Search for the cell housing the specified text and yield its (x, y) center coordinate. 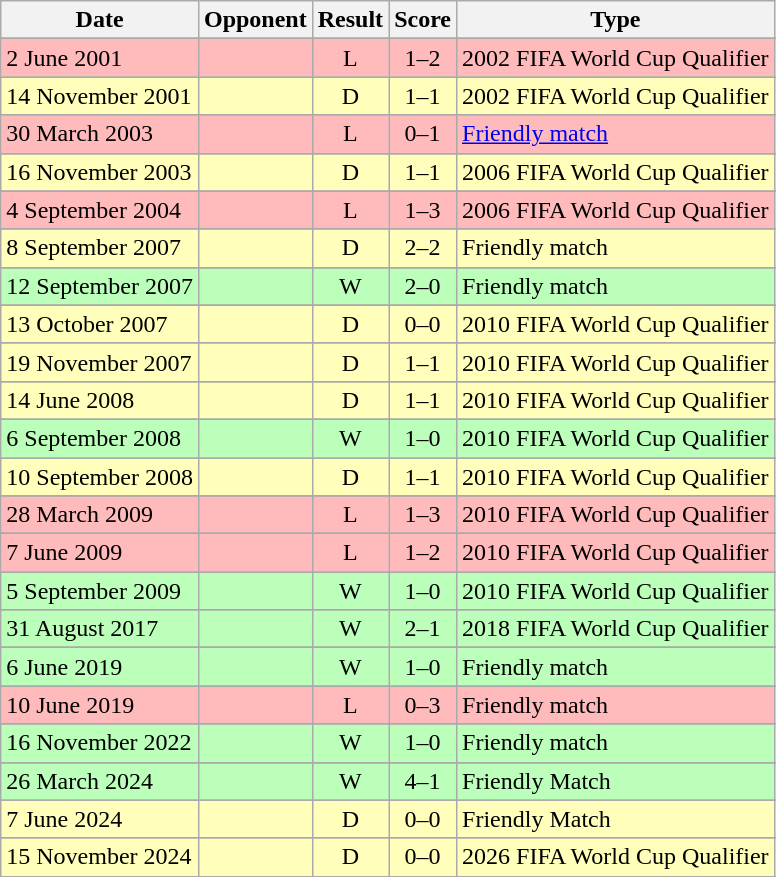
4 September 2004 (100, 210)
16 November 2003 (100, 172)
10 June 2019 (100, 705)
0–1 (423, 134)
2026 FIFA World Cup Qualifier (616, 857)
31 August 2017 (100, 629)
30 March 2003 (100, 134)
2018 FIFA World Cup Qualifier (616, 629)
14 November 2001 (100, 96)
Result (350, 20)
5 September 2009 (100, 591)
7 June 2009 (100, 553)
7 June 2024 (100, 819)
16 November 2022 (100, 743)
0–3 (423, 705)
Type (616, 20)
6 September 2008 (100, 438)
2–1 (423, 629)
28 March 2009 (100, 515)
13 October 2007 (100, 324)
4–1 (423, 781)
14 June 2008 (100, 400)
Score (423, 20)
12 September 2007 (100, 286)
26 March 2024 (100, 781)
8 September 2007 (100, 248)
6 June 2019 (100, 667)
19 November 2007 (100, 362)
Opponent (255, 20)
2–2 (423, 248)
Date (100, 20)
15 November 2024 (100, 857)
2–0 (423, 286)
10 September 2008 (100, 477)
2 June 2001 (100, 58)
